Locate the cell with the specified text and output its (X, Y) center coordinate. 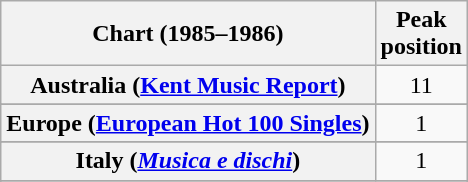
Chart (1985–1986) (188, 34)
Peakposition (421, 34)
Europe (European Hot 100 Singles) (188, 123)
Italy (Musica e dischi) (188, 161)
Australia (Kent Music Report) (188, 85)
11 (421, 85)
